Extract the [X, Y] coordinate from the center of the cell holding the provided text.  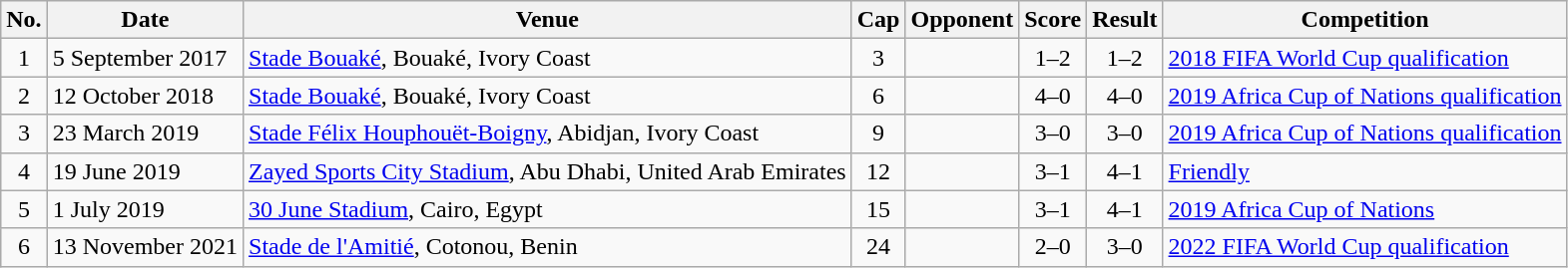
Date [145, 20]
2 [24, 96]
Competition [1365, 20]
No. [24, 20]
Opponent [962, 20]
23 March 2019 [145, 134]
5 [24, 209]
13 November 2021 [145, 247]
Stade de l'Amitié, Cotonou, Benin [548, 247]
2022 FIFA World Cup qualification [1365, 247]
Friendly [1365, 171]
9 [878, 134]
30 June Stadium, Cairo, Egypt [548, 209]
5 September 2017 [145, 58]
19 June 2019 [145, 171]
24 [878, 247]
12 October 2018 [145, 96]
1 July 2019 [145, 209]
2018 FIFA World Cup qualification [1365, 58]
Venue [548, 20]
2–0 [1053, 247]
Result [1125, 20]
Zayed Sports City Stadium, Abu Dhabi, United Arab Emirates [548, 171]
15 [878, 209]
Cap [878, 20]
4 [24, 171]
1 [24, 58]
12 [878, 171]
2019 Africa Cup of Nations [1365, 209]
Score [1053, 20]
Stade Félix Houphouët-Boigny, Abidjan, Ivory Coast [548, 134]
